Search for the cell housing the specified text and yield its [x, y] center coordinate. 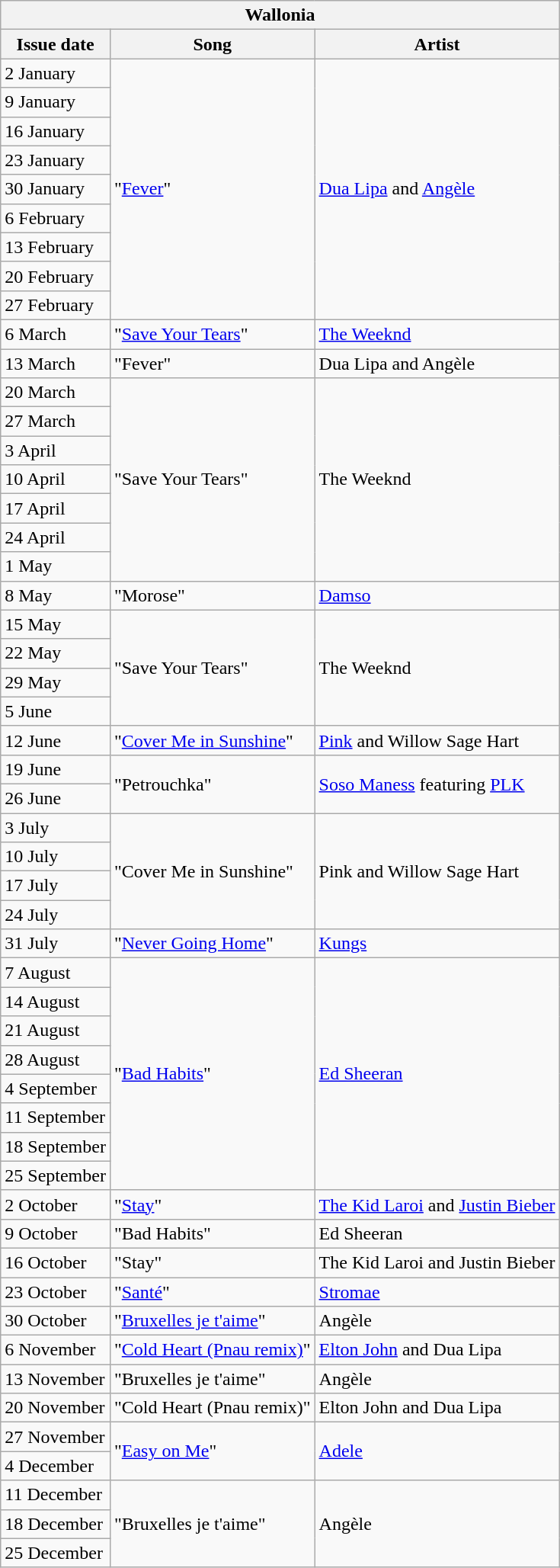
Stromae [437, 1292]
10 July [56, 857]
12 June [56, 740]
2 January [56, 73]
13 November [56, 1379]
20 February [56, 276]
17 April [56, 508]
10 April [56, 479]
28 August [56, 1060]
Song [212, 44]
7 August [56, 973]
29 May [56, 682]
30 October [56, 1321]
9 January [56, 102]
18 December [56, 1524]
2 October [56, 1204]
Soso Maness featuring PLK [437, 784]
25 December [56, 1553]
26 June [56, 798]
1 May [56, 566]
25 September [56, 1175]
4 December [56, 1466]
23 October [56, 1292]
"Santé" [212, 1292]
"Petrouchka" [212, 784]
20 November [56, 1408]
24 July [56, 915]
"Easy on Me" [212, 1451]
"Morose" [212, 595]
19 June [56, 769]
13 March [56, 364]
11 September [56, 1117]
6 March [56, 334]
14 August [56, 1002]
22 May [56, 653]
Issue date [56, 44]
16 October [56, 1262]
20 March [56, 393]
4 September [56, 1089]
21 August [56, 1031]
16 January [56, 131]
24 April [56, 537]
3 July [56, 827]
Artist [437, 44]
11 December [56, 1495]
"Never Going Home" [212, 944]
27 November [56, 1437]
18 September [56, 1146]
27 March [56, 422]
Adele [437, 1451]
31 July [56, 944]
Damso [437, 595]
9 October [56, 1233]
13 February [56, 247]
23 January [56, 160]
30 January [56, 189]
Wallonia [280, 15]
5 June [56, 711]
15 May [56, 624]
27 February [56, 305]
3 April [56, 451]
Kungs [437, 944]
17 July [56, 886]
8 May [56, 595]
6 November [56, 1350]
6 February [56, 218]
